Extract the (x, y) coordinate from the center of the cell holding the provided text.  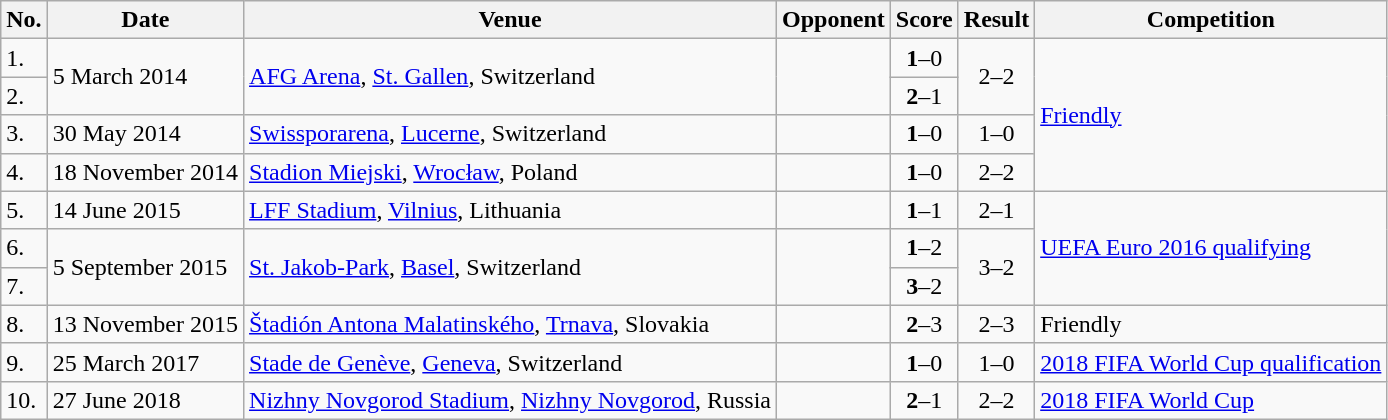
Stadion Miejski, Wrocław, Poland (510, 172)
18 November 2014 (145, 172)
5. (24, 210)
7. (24, 286)
AFG Arena, St. Gallen, Switzerland (510, 77)
Score (924, 20)
2. (24, 96)
10. (24, 400)
9. (24, 362)
St. Jakob-Park, Basel, Switzerland (510, 267)
13 November 2015 (145, 324)
UEFA Euro 2016 qualifying (1211, 248)
Stade de Genève, Geneva, Switzerland (510, 362)
2018 FIFA World Cup qualification (1211, 362)
6. (24, 248)
3. (24, 134)
5 March 2014 (145, 77)
Competition (1211, 20)
Date (145, 20)
Štadión Antona Malatinského, Trnava, Slovakia (510, 324)
25 March 2017 (145, 362)
Result (996, 20)
8. (24, 324)
No. (24, 20)
Venue (510, 20)
Nizhny Novgorod Stadium, Nizhny Novgorod, Russia (510, 400)
1–1 (924, 210)
LFF Stadium, Vilnius, Lithuania (510, 210)
1–2 (924, 248)
27 June 2018 (145, 400)
5 September 2015 (145, 267)
Opponent (834, 20)
30 May 2014 (145, 134)
4. (24, 172)
14 June 2015 (145, 210)
1. (24, 58)
Swissporarena, Lucerne, Switzerland (510, 134)
2018 FIFA World Cup (1211, 400)
